Provide the (X, Y) coordinate of the cell's center where the given text is located.  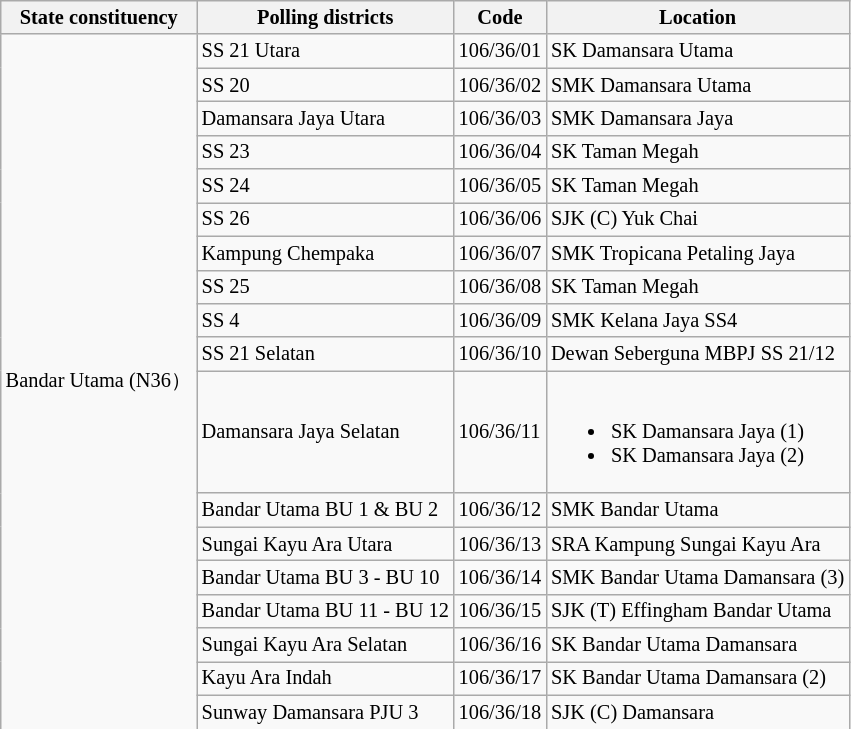
106/36/15 (500, 611)
106/36/08 (500, 287)
106/36/17 (500, 678)
106/36/09 (500, 320)
106/36/01 (500, 51)
Dewan Seberguna MBPJ SS 21/12 (698, 354)
Bandar Utama BU 3 - BU 10 (326, 577)
SJK (C) Yuk Chai (698, 219)
SMK Kelana Jaya SS4 (698, 320)
106/36/07 (500, 253)
106/36/04 (500, 152)
SS 25 (326, 287)
Sungai Kayu Ara Selatan (326, 645)
106/36/14 (500, 577)
Code (500, 17)
SK Damansara Jaya (1)SK Damansara Jaya (2) (698, 432)
Location (698, 17)
106/36/11 (500, 432)
Polling districts (326, 17)
SMK Damansara Utama (698, 85)
106/36/02 (500, 85)
Bandar Utama BU 11 - BU 12 (326, 611)
SS 21 Utara (326, 51)
Bandar Utama BU 1 & BU 2 (326, 510)
SS 26 (326, 219)
SS 21 Selatan (326, 354)
SK Bandar Utama Damansara (2) (698, 678)
SMK Damansara Jaya (698, 118)
SK Bandar Utama Damansara (698, 645)
Kampung Chempaka (326, 253)
106/36/05 (500, 186)
106/36/12 (500, 510)
Damansara Jaya Selatan (326, 432)
SJK (C) Damansara (698, 712)
Sungai Kayu Ara Utara (326, 544)
State constituency (99, 17)
SRA Kampung Sungai Kayu Ara (698, 544)
106/36/03 (500, 118)
Kayu Ara Indah (326, 678)
Bandar Utama (N36） (99, 382)
SS 20 (326, 85)
106/36/10 (500, 354)
SJK (T) Effingham Bandar Utama (698, 611)
SS 24 (326, 186)
SS 4 (326, 320)
106/36/16 (500, 645)
SMK Bandar Utama (698, 510)
SS 23 (326, 152)
SK Damansara Utama (698, 51)
106/36/13 (500, 544)
Damansara Jaya Utara (326, 118)
Sunway Damansara PJU 3 (326, 712)
106/36/06 (500, 219)
106/36/18 (500, 712)
SMK Bandar Utama Damansara (3) (698, 577)
SMK Tropicana Petaling Jaya (698, 253)
